Extract the [x, y] coordinate from the center of the cell holding the provided text.  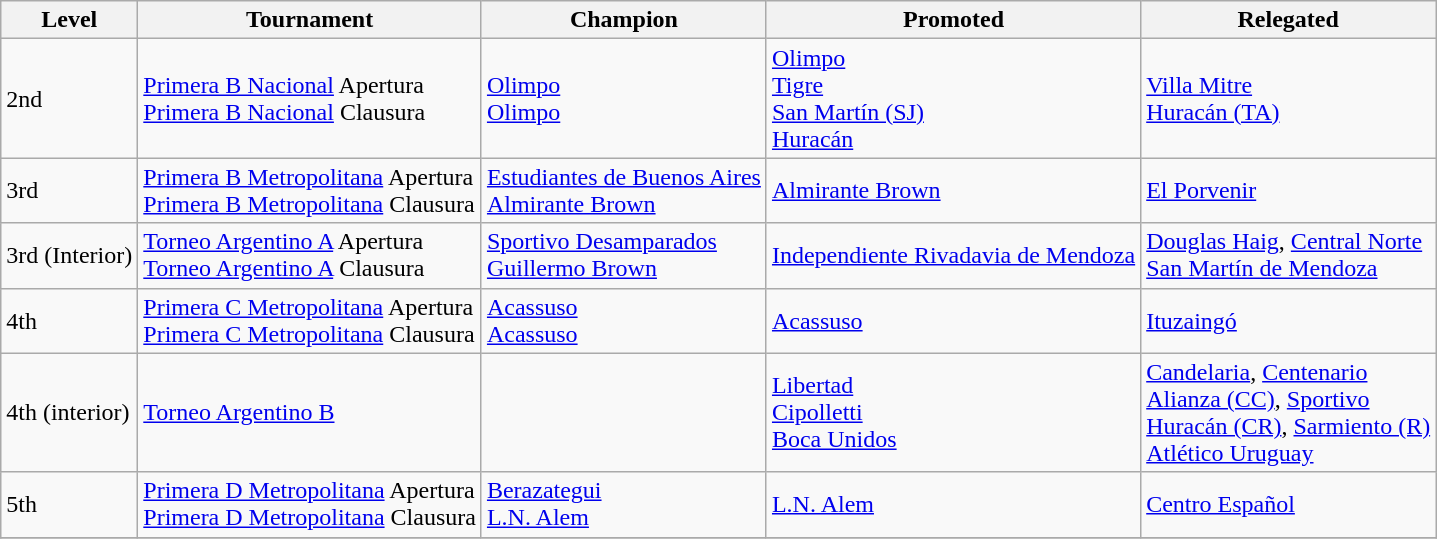
Acassuso [953, 320]
Olimpo Olimpo [624, 98]
Primera B Metropolitana Apertura Primera B Metropolitana Clausura [310, 190]
Primera B Nacional Apertura Primera B Nacional Clausura [310, 98]
5th [70, 504]
Libertad Cipolletti Boca Unidos [953, 412]
L.N. Alem [953, 504]
Sportivo Desamparados Guillermo Brown [624, 256]
Level [70, 20]
Centro Español [1288, 504]
Relegated [1288, 20]
Almirante Brown [953, 190]
Villa Mitre Huracán (TA) [1288, 98]
Torneo Argentino A Apertura Torneo Argentino A Clausura [310, 256]
Ituzaingó [1288, 320]
Acassuso Acassuso [624, 320]
Candelaria, Centenario Alianza (CC), Sportivo Huracán (CR), Sarmiento (R) Atlético Uruguay [1288, 412]
4th (interior) [70, 412]
Estudiantes de Buenos Aires Almirante Brown [624, 190]
Berazategui L.N. Alem [624, 504]
Promoted [953, 20]
El Porvenir [1288, 190]
3rd (Interior) [70, 256]
Independiente Rivadavia de Mendoza [953, 256]
Douglas Haig, Central Norte San Martín de Mendoza [1288, 256]
Tournament [310, 20]
2nd [70, 98]
Champion [624, 20]
Primera D Metropolitana Apertura Primera D Metropolitana Clausura [310, 504]
3rd [70, 190]
Olimpo Tigre San Martín (SJ) Huracán [953, 98]
Torneo Argentino B [310, 412]
4th [70, 320]
Primera C Metropolitana Apertura Primera C Metropolitana Clausura [310, 320]
